Capture the cell that displays the provided text and extract its [x, y] central coordinate. 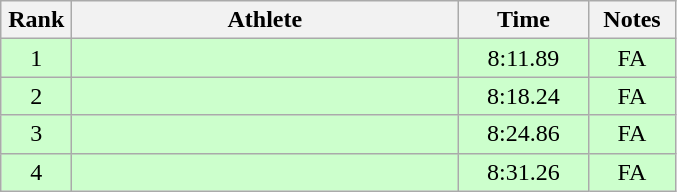
8:11.89 [524, 58]
Time [524, 20]
8:24.86 [524, 134]
2 [36, 96]
3 [36, 134]
Athlete [265, 20]
8:18.24 [524, 96]
Notes [632, 20]
8:31.26 [524, 172]
1 [36, 58]
4 [36, 172]
Rank [36, 20]
